Determine the [X, Y] coordinate at the center of the cell enclosing the given text.  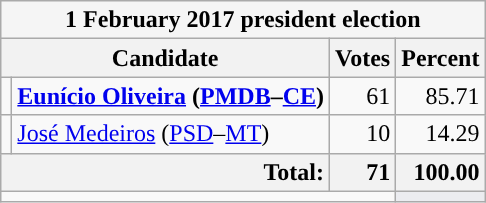
Eunício Oliveira (PMDB–CE) [171, 96]
61 [363, 96]
1 February 2017 president election [243, 20]
Total: [166, 172]
Percent [440, 58]
100.00 [440, 172]
14.29 [440, 134]
Votes [363, 58]
Candidate [166, 58]
85.71 [440, 96]
10 [363, 134]
71 [363, 172]
José Medeiros (PSD–MT) [171, 134]
